Scan for the cell matching the given text and deliver its (x, y) coordinate at center. 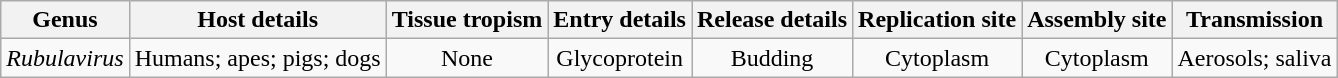
None (467, 58)
Entry details (620, 20)
Transmission (1254, 20)
Budding (772, 58)
Aerosols; saliva (1254, 58)
Genus (65, 20)
Replication site (938, 20)
Humans; apes; pigs; dogs (258, 58)
Glycoprotein (620, 58)
Tissue tropism (467, 20)
Assembly site (1097, 20)
Release details (772, 20)
Host details (258, 20)
Rubulavirus (65, 58)
